Determine the (X, Y) coordinate at the center of the cell enclosing the given text.  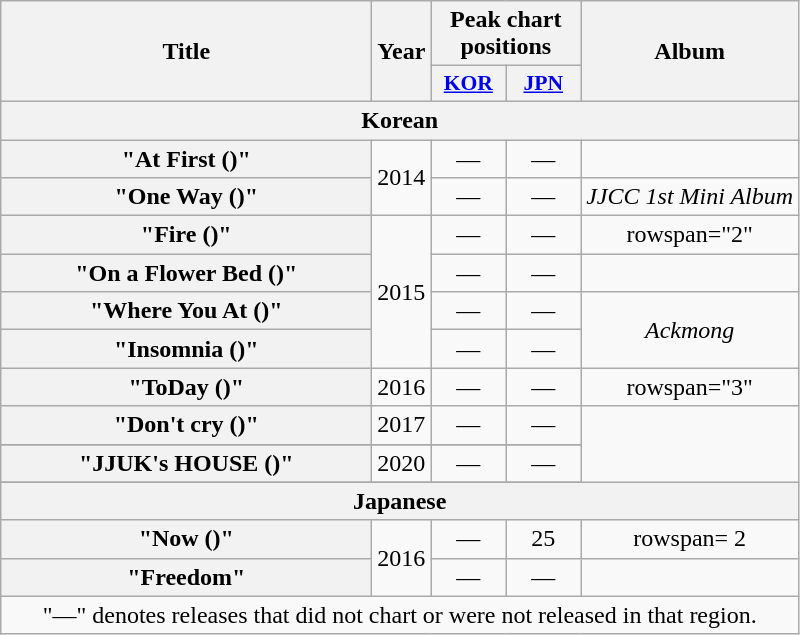
Japanese (400, 501)
KOR (468, 84)
"Where You At ()" (186, 311)
"At First ()" (186, 159)
"On a Flower Bed ()" (186, 273)
2015 (402, 292)
Album (690, 52)
2014 (402, 178)
"One Way ()" (186, 197)
rowspan= 2 (690, 539)
Year (402, 52)
Ackmong (690, 330)
"Now ()" (186, 539)
"—" denotes releases that did not chart or were not released in that region. (400, 615)
JJCC 1st Mini Album (690, 197)
"JJUK's HOUSE ()" (186, 463)
rowspan="2" (690, 235)
rowspan="3" (690, 387)
2020 (402, 463)
"Fire ()" (186, 235)
Title (186, 52)
"ToDay ()" (186, 387)
Korean (400, 120)
25 (544, 539)
"Don't cry ()" (186, 425)
JPN (544, 84)
"Insomnia ()" (186, 349)
Peak chart positions (506, 34)
2017 (402, 425)
"Freedom" (186, 577)
